Return the [x, y] coordinate for the center point of the cell that contains the specified text.  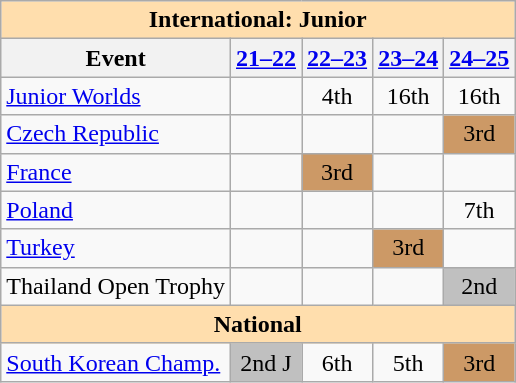
6th [338, 362]
Czech Republic [116, 134]
7th [480, 210]
Thailand Open Trophy [116, 286]
France [116, 172]
Junior Worlds [116, 96]
23–24 [408, 58]
Poland [116, 210]
5th [408, 362]
National [258, 324]
22–23 [338, 58]
South Korean Champ. [116, 362]
2nd J [266, 362]
24–25 [480, 58]
2nd [480, 286]
Turkey [116, 248]
International: Junior [258, 20]
Event [116, 58]
4th [338, 96]
21–22 [266, 58]
